Extract the [x, y] coordinate from the center of the cell holding the provided text.  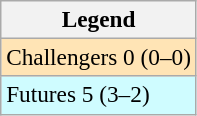
Futures 5 (3–2) [99, 95]
Challengers 0 (0–0) [99, 57]
Legend [99, 19]
